Detect which cell encompasses the target text, then output its [x, y] center coordinate. 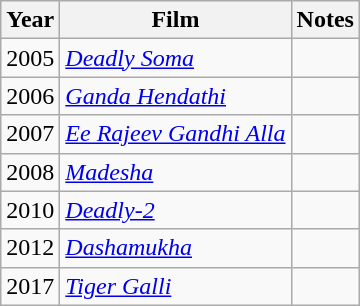
2017 [30, 286]
Madesha [176, 172]
2005 [30, 58]
Tiger Galli [176, 286]
Ganda Hendathi [176, 96]
2008 [30, 172]
Deadly-2 [176, 210]
Deadly Soma [176, 58]
Ee Rajeev Gandhi Alla [176, 134]
Film [176, 20]
2012 [30, 248]
2010 [30, 210]
2007 [30, 134]
Dashamukha [176, 248]
Year [30, 20]
2006 [30, 96]
Notes [325, 20]
